Provide the (X, Y) coordinate of the cell's center where the given text is located.  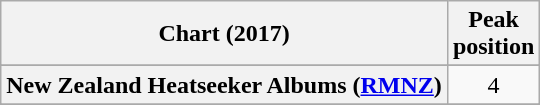
Peakposition (493, 34)
4 (493, 85)
Chart (2017) (224, 34)
New Zealand Heatseeker Albums (RMNZ) (224, 85)
